Provide the (X, Y) coordinate of the cell's center where the given text is located.  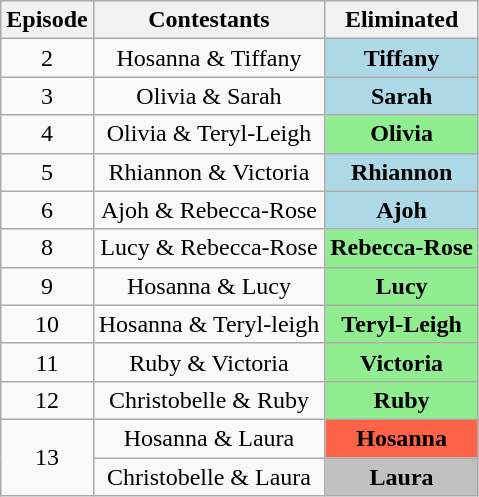
Sarah (402, 96)
Contestants (209, 20)
5 (47, 172)
Eliminated (402, 20)
13 (47, 457)
Hosanna & Laura (209, 438)
Rhiannon (402, 172)
Victoria (402, 362)
10 (47, 324)
12 (47, 400)
9 (47, 286)
Lucy (402, 286)
Ruby (402, 400)
11 (47, 362)
8 (47, 248)
Hosanna & Tiffany (209, 58)
Rebecca-Rose (402, 248)
Laura (402, 477)
Episode (47, 20)
Hosanna & Lucy (209, 286)
Olivia & Teryl-Leigh (209, 134)
Christobelle & Ruby (209, 400)
Lucy & Rebecca-Rose (209, 248)
Ajoh & Rebecca-Rose (209, 210)
Rhiannon & Victoria (209, 172)
3 (47, 96)
Ajoh (402, 210)
Christobelle & Laura (209, 477)
Tiffany (402, 58)
4 (47, 134)
Hosanna (402, 438)
2 (47, 58)
Olivia & Sarah (209, 96)
Teryl-Leigh (402, 324)
Olivia (402, 134)
6 (47, 210)
Ruby & Victoria (209, 362)
Hosanna & Teryl-leigh (209, 324)
